Locate the cell with the specified text and output its [X, Y] center coordinate. 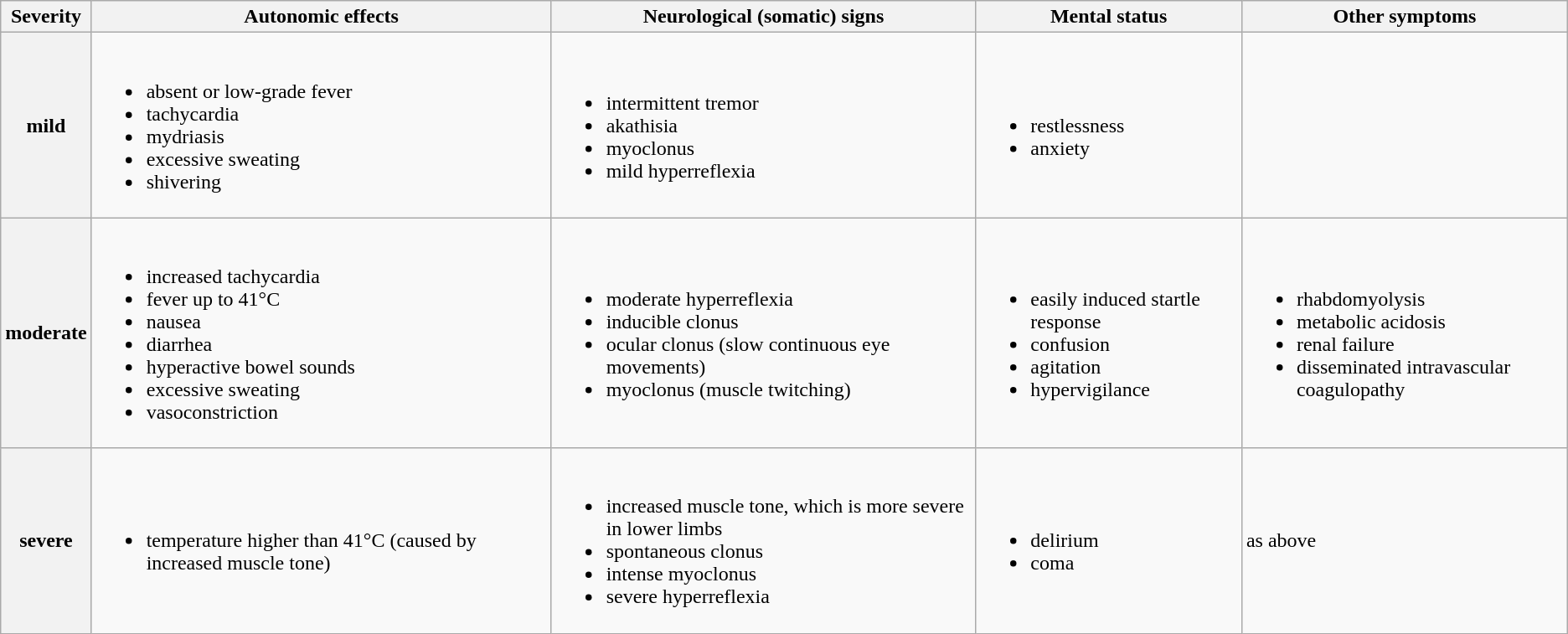
increased tachycardiafever up to 41°Cnauseadiarrheahyperactive bowel soundsexcessive sweatingvasoconstriction [322, 333]
mild [46, 126]
easily induced startle responseconfusionagitationhypervigilance [1109, 333]
Other symptoms [1404, 17]
Mental status [1109, 17]
as above [1404, 541]
Severity [46, 17]
increased muscle tone, which is more severe in lower limbsspontaneous clonusintense myoclonussevere hyperreflexia [764, 541]
deliriumcoma [1109, 541]
rhabdomyolysismetabolic acidosisrenal failuredisseminated intravascular coagulopathy [1404, 333]
Neurological (somatic) signs [764, 17]
moderate [46, 333]
temperature higher than 41°C (caused by increased muscle tone) [322, 541]
severe [46, 541]
intermittent tremorakathisiamyoclonusmild hyperreflexia [764, 126]
moderate hyperreflexiainducible clonusocular clonus (slow continuous eye movements)myoclonus (muscle twitching) [764, 333]
absent or low-grade fevertachycardiamydriasisexcessive sweatingshivering [322, 126]
restlessnessanxiety [1109, 126]
Autonomic effects [322, 17]
